Detect which cell encompasses the target text, then output its [X, Y] center coordinate. 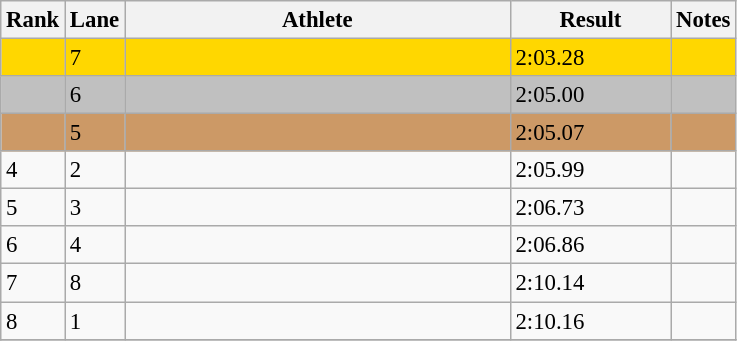
2:06.86 [590, 245]
2:10.14 [590, 283]
2 [95, 170]
Notes [704, 20]
Result [590, 20]
Lane [95, 20]
2:06.73 [590, 208]
2:10.16 [590, 321]
2:03.28 [590, 58]
3 [95, 208]
Rank [33, 20]
2:05.07 [590, 133]
1 [95, 321]
Athlete [318, 20]
2:05.99 [590, 170]
2:05.00 [590, 95]
